Scan for the cell matching the given text and deliver its (X, Y) coordinate at center. 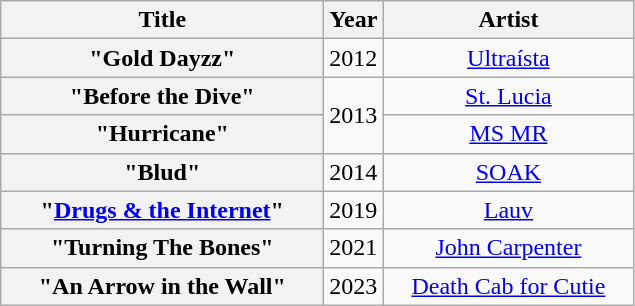
2023 (354, 286)
Title (162, 20)
John Carpenter (508, 248)
2019 (354, 210)
2014 (354, 172)
"Drugs & the Internet" (162, 210)
MS MR (508, 134)
Ultraísta (508, 58)
2012 (354, 58)
Lauv (508, 210)
2013 (354, 115)
Year (354, 20)
"Blud" (162, 172)
"An Arrow in the Wall" (162, 286)
2021 (354, 248)
"Gold Dayzz" (162, 58)
"Before the Dive" (162, 96)
Artist (508, 20)
SOAK (508, 172)
St. Lucia (508, 96)
"Hurricane" (162, 134)
"Turning The Bones" (162, 248)
Death Cab for Cutie (508, 286)
